Extract the [x, y] coordinate from the center of the cell holding the provided text.  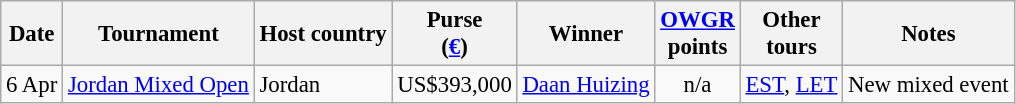
Daan Huizing [586, 85]
EST, LET [792, 85]
Jordan [323, 85]
Winner [586, 34]
Date [32, 34]
Purse(€) [454, 34]
Notes [928, 34]
Tournament [159, 34]
Host country [323, 34]
n/a [698, 85]
New mixed event [928, 85]
Othertours [792, 34]
US$393,000 [454, 85]
6 Apr [32, 85]
Jordan Mixed Open [159, 85]
OWGRpoints [698, 34]
